Detect which cell encompasses the target text, then output its [x, y] center coordinate. 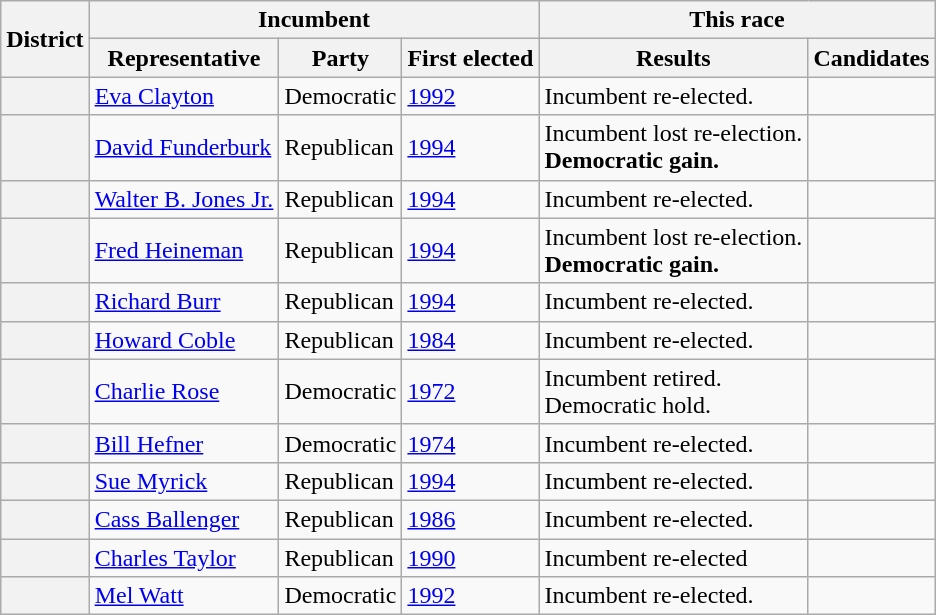
Charlie Rose [184, 392]
Howard Coble [184, 340]
Walter B. Jones Jr. [184, 199]
Cass Ballenger [184, 519]
David Funderburk [184, 148]
1986 [470, 519]
Bill Hefner [184, 443]
Incumbent retired.Democratic hold. [674, 392]
1972 [470, 392]
Mel Watt [184, 596]
Eva Clayton [184, 96]
District [45, 39]
Candidates [872, 58]
Party [340, 58]
Incumbent [314, 20]
Representative [184, 58]
Charles Taylor [184, 557]
1984 [470, 340]
This race [737, 20]
Sue Myrick [184, 481]
Incumbent re-elected [674, 557]
1974 [470, 443]
1990 [470, 557]
Fred Heineman [184, 250]
Richard Burr [184, 302]
First elected [470, 58]
Results [674, 58]
